Search for the cell housing the specified text and yield its (x, y) center coordinate. 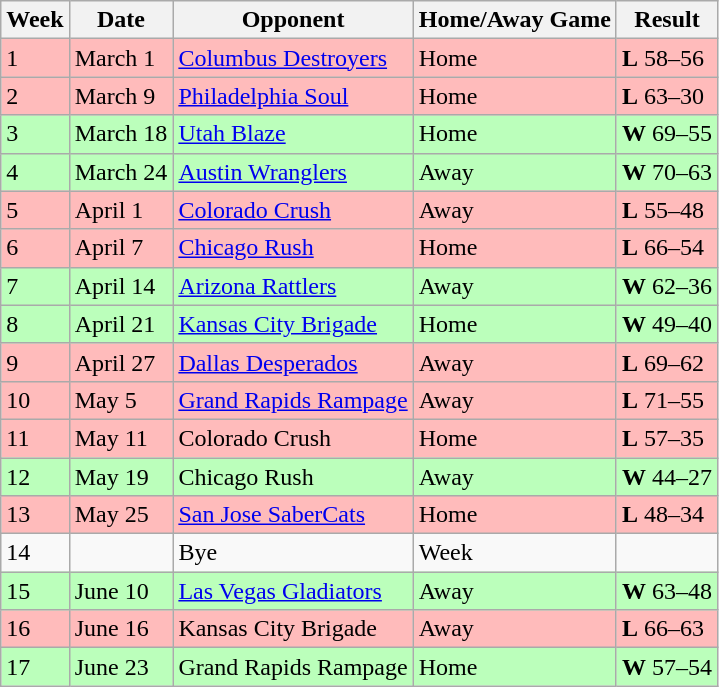
L 57–35 (666, 438)
May 25 (121, 515)
10 (35, 400)
L 55–48 (666, 210)
June 10 (121, 591)
San Jose SaberCats (293, 515)
W 63–48 (666, 591)
12 (35, 477)
March 18 (121, 134)
June 23 (121, 667)
April 21 (121, 324)
April 27 (121, 362)
W 57–54 (666, 667)
W 62–36 (666, 286)
May 11 (121, 438)
L 58–56 (666, 58)
7 (35, 286)
L 66–63 (666, 629)
3 (35, 134)
March 9 (121, 96)
Result (666, 20)
Bye (293, 553)
April 7 (121, 248)
4 (35, 172)
Dallas Desperados (293, 362)
L 71–55 (666, 400)
15 (35, 591)
14 (35, 553)
17 (35, 667)
March 1 (121, 58)
May 19 (121, 477)
6 (35, 248)
Philadelphia Soul (293, 96)
April 1 (121, 210)
Utah Blaze (293, 134)
W 44–27 (666, 477)
L 63–30 (666, 96)
Arizona Rattlers (293, 286)
March 24 (121, 172)
L 48–34 (666, 515)
Opponent (293, 20)
13 (35, 515)
May 5 (121, 400)
2 (35, 96)
11 (35, 438)
June 16 (121, 629)
Austin Wranglers (293, 172)
April 14 (121, 286)
L 66–54 (666, 248)
W 49–40 (666, 324)
Date (121, 20)
1 (35, 58)
16 (35, 629)
L 69–62 (666, 362)
W 70–63 (666, 172)
Columbus Destroyers (293, 58)
Las Vegas Gladiators (293, 591)
5 (35, 210)
8 (35, 324)
Home/Away Game (514, 20)
9 (35, 362)
W 69–55 (666, 134)
